Return (x, y) of the center of cell containing provided text 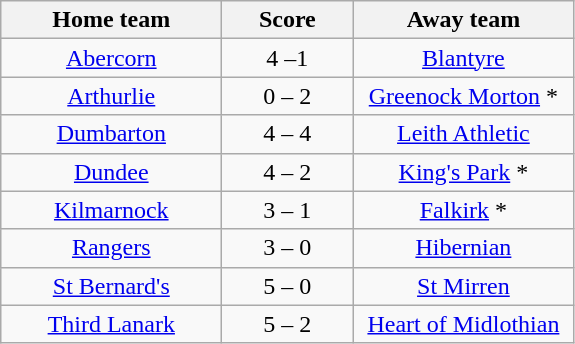
Abercorn (112, 58)
Dumbarton (112, 134)
4 –1 (288, 58)
Score (288, 20)
Leith Athletic (464, 134)
King's Park * (464, 172)
4 – 2 (288, 172)
St Mirren (464, 286)
Falkirk * (464, 210)
5 – 2 (288, 324)
Dundee (112, 172)
Hibernian (464, 248)
Blantyre (464, 58)
Away team (464, 20)
4 – 4 (288, 134)
0 – 2 (288, 96)
Greenock Morton * (464, 96)
Arthurlie (112, 96)
Third Lanark (112, 324)
St Bernard's (112, 286)
Heart of Midlothian (464, 324)
5 – 0 (288, 286)
Rangers (112, 248)
Home team (112, 20)
3 – 1 (288, 210)
Kilmarnock (112, 210)
3 – 0 (288, 248)
